Scan for the cell matching the given text and deliver its (X, Y) coordinate at center. 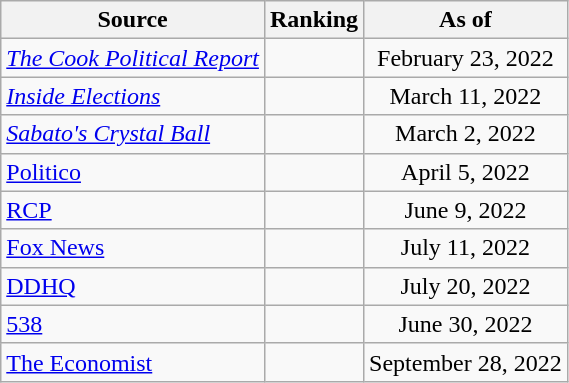
April 5, 2022 (466, 172)
DDHQ (133, 286)
The Cook Political Report (133, 58)
Sabato's Crystal Ball (133, 134)
July 20, 2022 (466, 286)
Politico (133, 172)
June 30, 2022 (466, 324)
538 (133, 324)
March 11, 2022 (466, 96)
Ranking (314, 20)
The Economist (133, 362)
June 9, 2022 (466, 210)
March 2, 2022 (466, 134)
Inside Elections (133, 96)
As of (466, 20)
Fox News (133, 248)
September 28, 2022 (466, 362)
February 23, 2022 (466, 58)
Source (133, 20)
July 11, 2022 (466, 248)
RCP (133, 210)
